Extract the (X, Y) coordinate from the center of the cell holding the provided text.  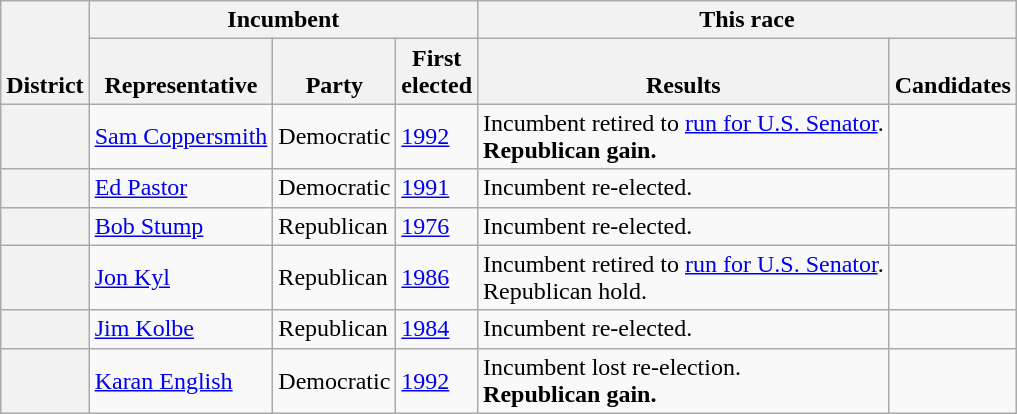
Incumbent lost re-election.Republican gain. (684, 380)
Bob Stump (181, 226)
Jon Kyl (181, 278)
Karan English (181, 380)
Incumbent retired to run for U.S. Senator.Republican gain. (684, 136)
1986 (437, 278)
1976 (437, 226)
Incumbent (283, 20)
Incumbent retired to run for U.S. Senator.Republican hold. (684, 278)
Sam Coppersmith (181, 136)
This race (748, 20)
Firstelected (437, 72)
District (45, 52)
Representative (181, 72)
Results (684, 72)
Ed Pastor (181, 188)
Jim Kolbe (181, 329)
1984 (437, 329)
Candidates (952, 72)
Party (334, 72)
1991 (437, 188)
